Scan for the cell matching the given text and deliver its (x, y) coordinate at center. 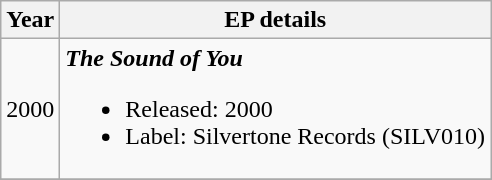
EP details (276, 20)
2000 (30, 109)
The Sound of YouReleased: 2000Label: Silvertone Records (SILV010) (276, 109)
Year (30, 20)
